For the text-containing cell, return its midpoint in [x, y] coordinate format. 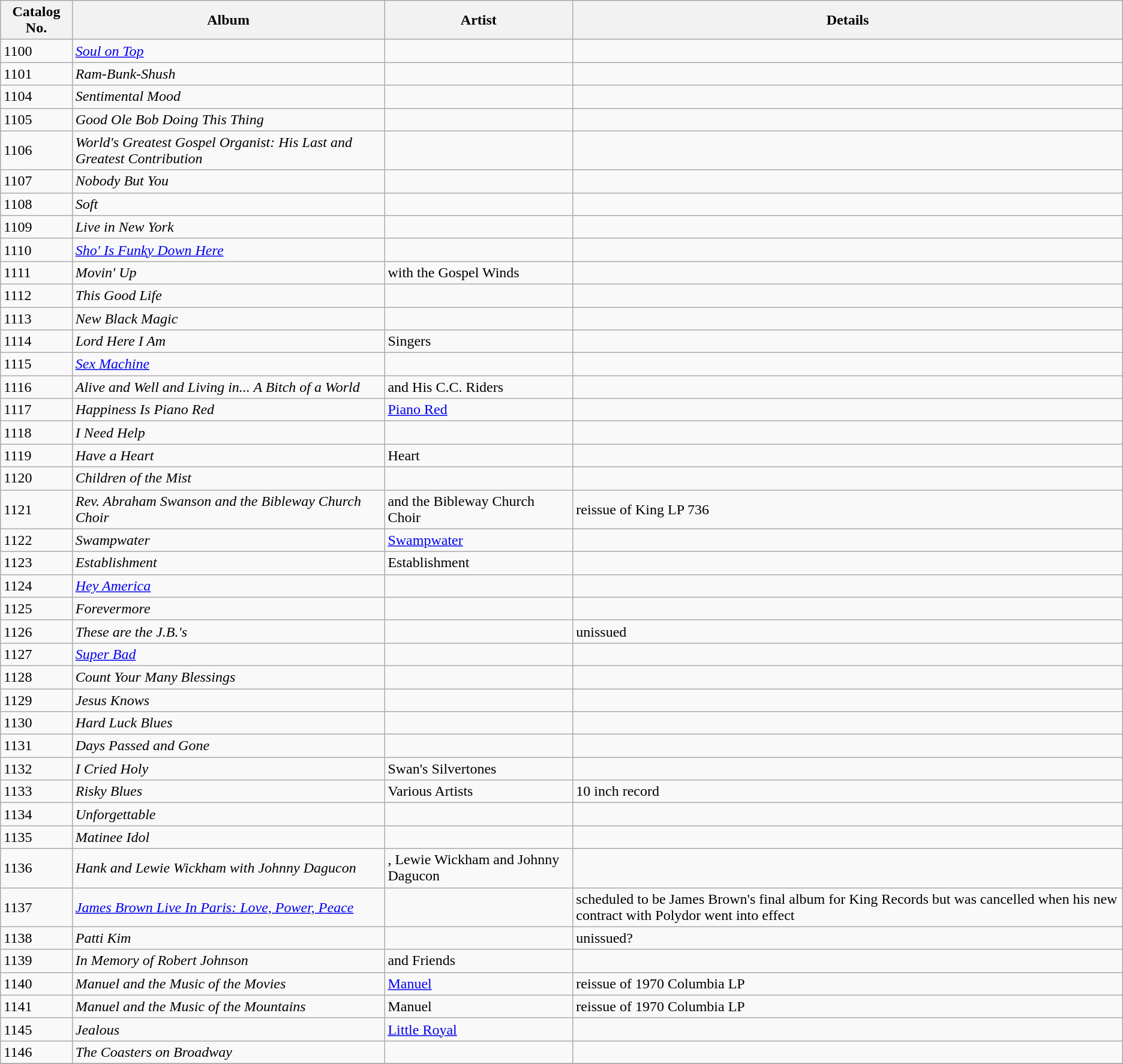
1121 [36, 509]
Sex Machine [228, 364]
1128 [36, 677]
with the Gospel Winds [479, 272]
Singers [479, 341]
1106 [36, 150]
Details [848, 20]
1123 [36, 563]
1126 [36, 631]
1125 [36, 609]
Days Passed and Gone [228, 746]
, Lewie Wickham and Johnny Dagucon [479, 868]
1101 [36, 74]
1140 [36, 984]
Hard Luck Blues [228, 723]
In Memory of Robert Johnson [228, 961]
1109 [36, 227]
James Brown Live In Paris: Love, Power, Peace [228, 907]
1105 [36, 119]
1130 [36, 723]
Sentimental Mood [228, 97]
1132 [36, 769]
1129 [36, 700]
Nobody But You [228, 181]
1112 [36, 295]
reissue of King LP 736 [848, 509]
Little Royal [479, 1029]
and His C.C. Riders [479, 387]
Have a Heart [228, 455]
Catalog No. [36, 20]
1118 [36, 433]
unissued [848, 631]
I Cried Holy [228, 769]
Rev. Abraham Swanson and the Bibleway Church Choir [228, 509]
1133 [36, 792]
Manuel and the Music of the Mountains [228, 1006]
Unforgettable [228, 814]
Ram-Bunk-Shush [228, 74]
Manuel and the Music of the Movies [228, 984]
Lord Here I Am [228, 341]
Album [228, 20]
1139 [36, 961]
1113 [36, 319]
1100 [36, 51]
Alive and Well and Living in... A Bitch of a World [228, 387]
1119 [36, 455]
1120 [36, 478]
The Coasters on Broadway [228, 1052]
1122 [36, 540]
1108 [36, 204]
Forevermore [228, 609]
1124 [36, 586]
1107 [36, 181]
1134 [36, 814]
Swan's Silvertones [479, 769]
Risky Blues [228, 792]
1137 [36, 907]
1146 [36, 1052]
Heart [479, 455]
Piano Red [479, 410]
This Good Life [228, 295]
1110 [36, 250]
Movin' Up [228, 272]
1116 [36, 387]
Happiness Is Piano Red [228, 410]
1138 [36, 938]
Super Bad [228, 654]
1131 [36, 746]
unissued? [848, 938]
1135 [36, 837]
Matinee Idol [228, 837]
Sho' Is Funky Down Here [228, 250]
New Black Magic [228, 319]
These are the J.B.'s [228, 631]
Patti Kim [228, 938]
1111 [36, 272]
10 inch record [848, 792]
1145 [36, 1029]
I Need Help [228, 433]
Soft [228, 204]
Good Ole Bob Doing This Thing [228, 119]
World's Greatest Gospel Organist: His Last and Greatest Contribution [228, 150]
1141 [36, 1006]
Count Your Many Blessings [228, 677]
1115 [36, 364]
Various Artists [479, 792]
Artist [479, 20]
1127 [36, 654]
Jesus Knows [228, 700]
Jealous [228, 1029]
Hey America [228, 586]
1104 [36, 97]
1114 [36, 341]
1136 [36, 868]
Soul on Top [228, 51]
Live in New York [228, 227]
Children of the Mist [228, 478]
Hank and Lewie Wickham with Johnny Dagucon [228, 868]
scheduled to be James Brown's final album for King Records but was cancelled when his new contract with Polydor went into effect [848, 907]
1117 [36, 410]
and the Bibleway Church Choir [479, 509]
and Friends [479, 961]
